For the text-containing cell, return its midpoint in [x, y] coordinate format. 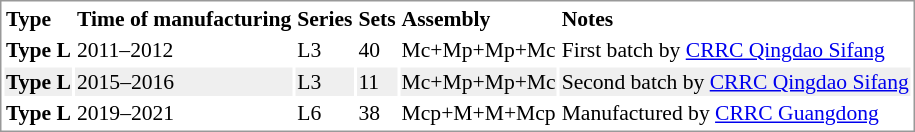
Sets [377, 18]
40 [377, 50]
Notes [735, 18]
Series [325, 18]
Type [38, 18]
Mcp+M+M+Mcp [478, 113]
Time of manufacturing [184, 18]
2015–2016 [184, 82]
L6 [325, 113]
Manufactured by CRRC Guangdong [735, 113]
11 [377, 82]
First batch by CRRC Qingdao Sifang [735, 50]
Second batch by CRRC Qingdao Sifang [735, 82]
2019–2021 [184, 113]
Assembly [478, 18]
38 [377, 113]
2011–2012 [184, 50]
